Determine the [X, Y] coordinate at the center of the cell enclosing the given text.  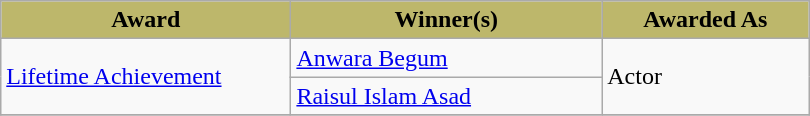
Winner(s) [446, 20]
Lifetime Achievement [146, 77]
Actor [706, 77]
Awarded As [706, 20]
Award [146, 20]
Anwara Begum [446, 58]
Raisul Islam Asad [446, 96]
